Return [X, Y] of the center of cell containing provided text 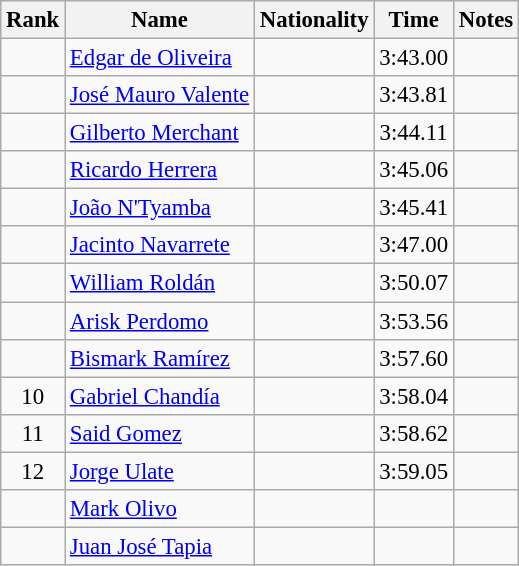
Ricardo Herrera [160, 170]
João N'Tyamba [160, 208]
Nationality [314, 20]
3:59.05 [414, 471]
3:50.07 [414, 283]
William Roldán [160, 283]
Jacinto Navarrete [160, 245]
3:43.81 [414, 95]
12 [33, 471]
Arisk Perdomo [160, 321]
Notes [486, 20]
Name [160, 20]
Gabriel Chandía [160, 396]
10 [33, 396]
3:43.00 [414, 58]
Gilberto Merchant [160, 133]
Time [414, 20]
3:45.06 [414, 170]
11 [33, 433]
Jorge Ulate [160, 471]
Juan José Tapia [160, 546]
3:47.00 [414, 245]
Mark Olivo [160, 509]
3:53.56 [414, 321]
3:57.60 [414, 358]
Bismark Ramírez [160, 358]
José Mauro Valente [160, 95]
3:44.11 [414, 133]
3:45.41 [414, 208]
3:58.04 [414, 396]
Said Gomez [160, 433]
Rank [33, 20]
Edgar de Oliveira [160, 58]
3:58.62 [414, 433]
